Provide the [X, Y] coordinate of the cell's center where the given text is located.  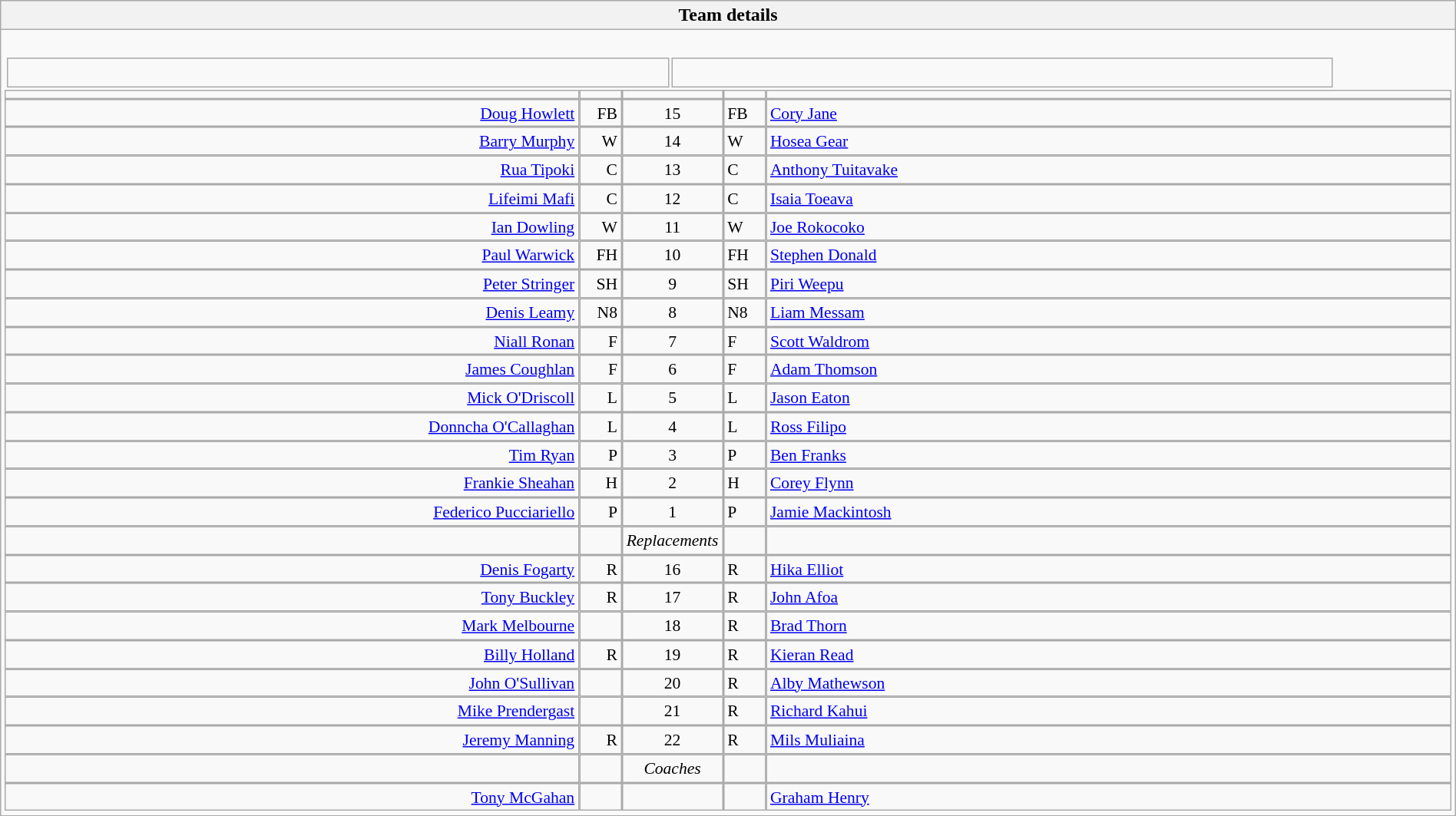
Lifeimi Mafi [292, 198]
Adam Thomson [1109, 370]
15 [673, 114]
John Afoa [1109, 597]
John O'Sullivan [292, 683]
Anthony Tuitavake [1109, 170]
Scott Waldrom [1109, 341]
19 [673, 654]
Hosea Gear [1109, 141]
Cory Jane [1109, 114]
Barry Murphy [292, 141]
Stephen Donald [1109, 255]
Team details [728, 15]
6 [673, 370]
Frankie Sheahan [292, 484]
Jeremy Manning [292, 740]
Hika Elliot [1109, 570]
3 [673, 454]
17 [673, 597]
Mick O'Driscoll [292, 398]
Denis Fogarty [292, 570]
Federico Pucciariello [292, 511]
Jamie Mackintosh [1109, 511]
Joe Rokocoko [1109, 227]
Tim Ryan [292, 454]
Corey Flynn [1109, 484]
Mark Melbourne [292, 626]
7 [673, 341]
Denis Leamy [292, 312]
11 [673, 227]
Billy Holland [292, 654]
Rua Tipoki [292, 170]
Brad Thorn [1109, 626]
Niall Ronan [292, 341]
13 [673, 170]
Mils Muliaina [1109, 740]
10 [673, 255]
Ross Filipo [1109, 427]
Graham Henry [1109, 797]
18 [673, 626]
5 [673, 398]
9 [673, 284]
Peter Stringer [292, 284]
Ben Franks [1109, 454]
Richard Kahui [1109, 711]
Piri Weepu [1109, 284]
1 [673, 511]
22 [673, 740]
Tony Buckley [292, 597]
Doug Howlett [292, 114]
Replacements [673, 540]
8 [673, 312]
Donncha O'Callaghan [292, 427]
2 [673, 484]
14 [673, 141]
Isaia Toeava [1109, 198]
4 [673, 427]
James Coughlan [292, 370]
Paul Warwick [292, 255]
16 [673, 570]
Ian Dowling [292, 227]
Tony McGahan [292, 797]
Alby Mathewson [1109, 683]
20 [673, 683]
Jason Eaton [1109, 398]
Mike Prendergast [292, 711]
Kieran Read [1109, 654]
21 [673, 711]
Liam Messam [1109, 312]
Coaches [673, 768]
12 [673, 198]
